Extract the [x, y] coordinate from the center of the cell holding the provided text.  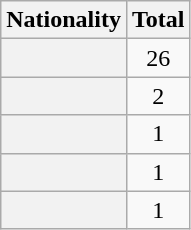
26 [158, 58]
Total [158, 20]
Nationality [64, 20]
2 [158, 96]
